Identify which cell holds the provided text, then report its [x, y] central coordinate. 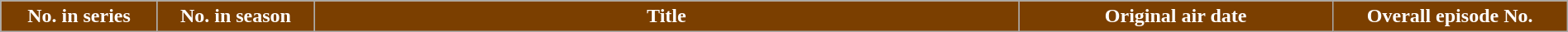
Original air date [1176, 16]
Overall episode No. [1450, 16]
Title [667, 16]
No. in series [79, 16]
No. in season [235, 16]
